Return (X, Y) of the center of cell containing provided text 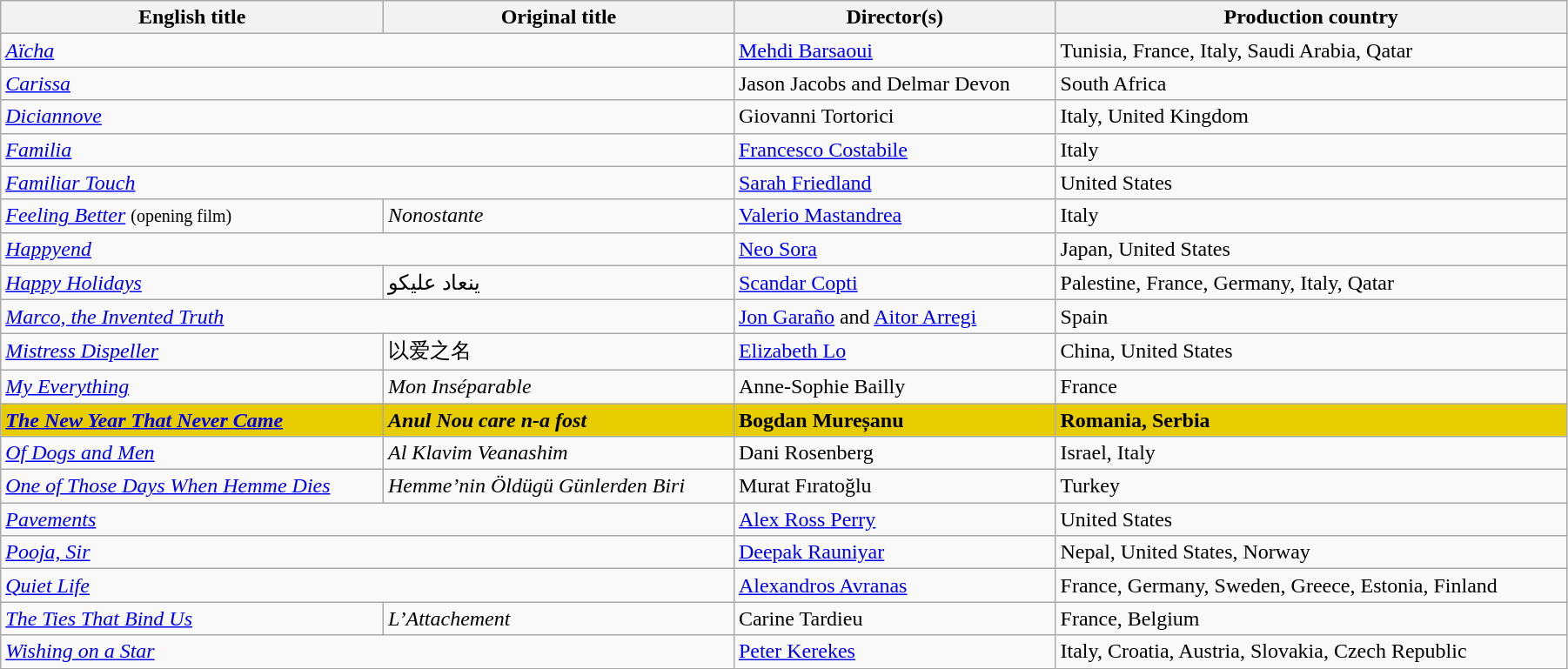
Alexandros Avranas (895, 585)
Quiet Life (367, 585)
Italy, Croatia, Austria, Slovakia, Czech Republic (1310, 652)
Hemme’nin Öldügü Günlerden Biri (559, 486)
Happyend (367, 249)
One of Those Days When Hemme Dies (192, 486)
Diciannove (367, 117)
Japan, United States (1310, 249)
English title (192, 17)
Valerio Mastandrea (895, 216)
Al Klavim Veanashim (559, 453)
Neo Sora (895, 249)
My Everything (192, 386)
Mehdi Barsaoui (895, 50)
Production country (1310, 17)
Anne-Sophie Bailly (895, 386)
France, Belgium (1310, 619)
South Africa (1310, 84)
Nepal, United States, Norway (1310, 552)
Sarah Friedland (895, 183)
ينعاد عليكو (559, 283)
France, Germany, Sweden, Greece, Estonia, Finland (1310, 585)
Happy Holidays (192, 283)
Murat Fıratoğlu (895, 486)
Pavements (367, 519)
China, United States (1310, 351)
Israel, Italy (1310, 453)
Spain (1310, 317)
Peter Kerekes (895, 652)
Jason Jacobs and Delmar Devon (895, 84)
Romania, Serbia (1310, 420)
Anul Nou care n-a fost (559, 420)
Alex Ross Perry (895, 519)
Carine Tardieu (895, 619)
Palestine, France, Germany, Italy, Qatar (1310, 283)
France (1310, 386)
Turkey (1310, 486)
Scandar Copti (895, 283)
Francesco Costabile (895, 150)
Marco, the Invented Truth (367, 317)
Familia (367, 150)
Deepak Rauniyar (895, 552)
Mon Inséparable (559, 386)
The Ties That Bind Us (192, 619)
Dani Rosenberg (895, 453)
Jon Garaño and Aitor Arregi (895, 317)
Wishing on a Star (367, 652)
Carissa (367, 84)
Elizabeth Lo (895, 351)
以爱之名 (559, 351)
Mistress Dispeller (192, 351)
Nonostante (559, 216)
Tunisia, France, Italy, Saudi Arabia, Qatar (1310, 50)
Bogdan Mureșanu (895, 420)
Director(s) (895, 17)
L’Attachement (559, 619)
Aïcha (367, 50)
Feeling Better (opening film) (192, 216)
Familiar Touch (367, 183)
Of Dogs and Men (192, 453)
Giovanni Tortorici (895, 117)
Original title (559, 17)
Pooja, Sir (367, 552)
The New Year That Never Came (192, 420)
Italy, United Kingdom (1310, 117)
